Scan for the cell matching the given text and deliver its [x, y] coordinate at center. 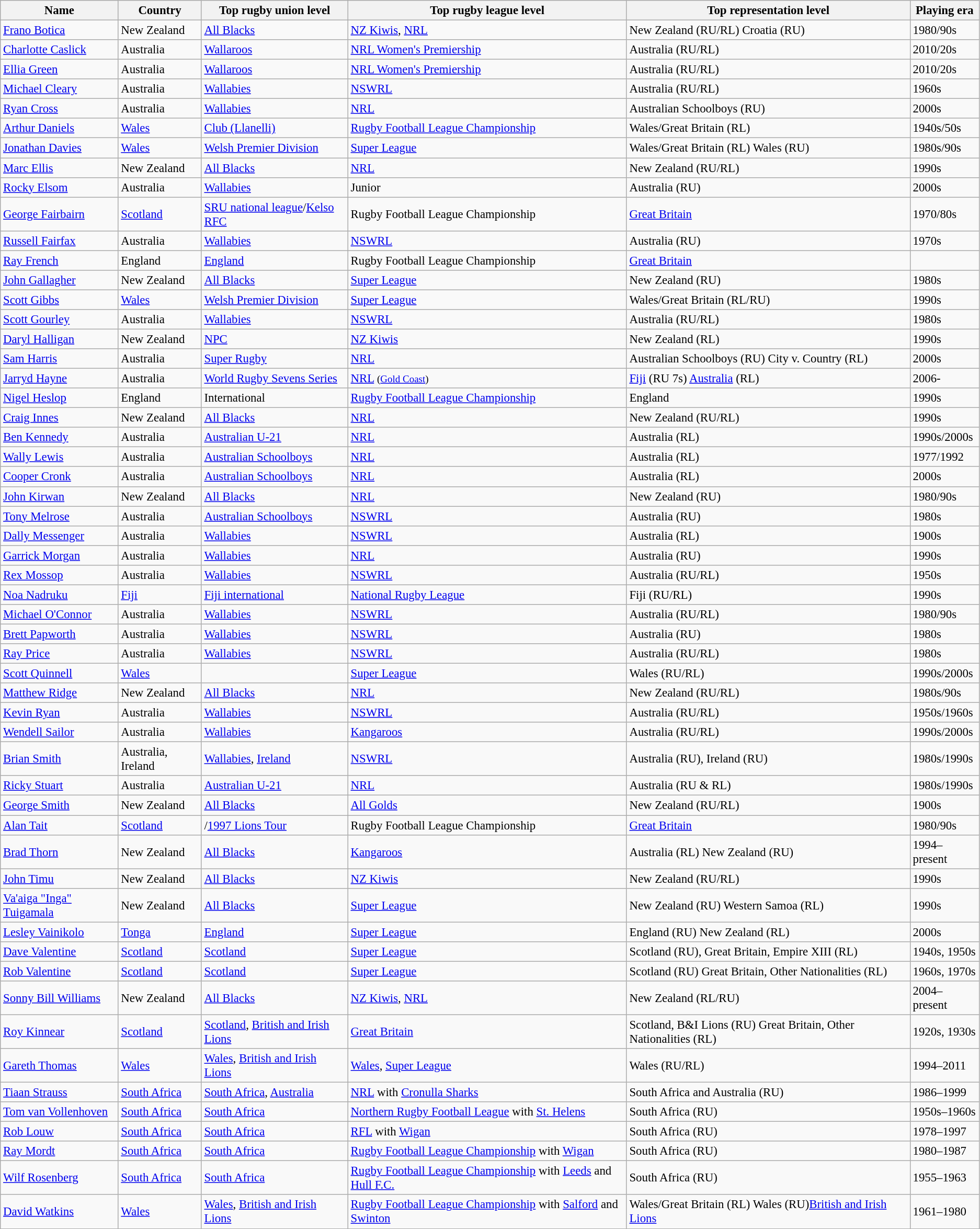
David Watkins [60, 1212]
Wales/Great Britain (RL) Wales (RU)British and Irish Lions [768, 1212]
New Zealand (RU) Western Samoa (RL) [768, 905]
New Zealand (RU/RL) Croatia (RU) [768, 30]
Scott Gibbs [60, 300]
Ellia Green [60, 70]
Russell Fairfax [60, 241]
John Gallagher [60, 280]
1986–1999 [944, 1093]
1978–1997 [944, 1132]
New Zealand (RL/RU) [768, 998]
World Rugby Sevens Series [275, 379]
Brian Smith [60, 759]
Top representation level [768, 10]
Nigel Heslop [60, 398]
Fiji (RU 7s) Australia (RL) [768, 379]
Tom van Vollenhoven [60, 1112]
1955–1963 [944, 1178]
Australia, Ireland [160, 759]
Rob Louw [60, 1132]
Top rugby league level [487, 10]
Scotland (RU), Great Britain, Empire XIII (RL) [768, 952]
Jarryd Hayne [60, 379]
Ryan Cross [60, 109]
Cooper Cronk [60, 477]
Rex Mossop [60, 575]
SRU national league/Kelso RFC [275, 214]
Australia (RU & RL) [768, 786]
Dally Messenger [60, 536]
Club (Llanelli) [275, 128]
Charlotte Caslick [60, 50]
Northern Rugby Football League with St. Helens [487, 1112]
Brad Thorn [60, 851]
Ben Kennedy [60, 437]
Rugby Football League Championship with Leeds and Hull F.C. [487, 1178]
Va'aiga "Inga" Tuigamala [60, 905]
1977/1992 [944, 457]
Frano Botica [60, 30]
Rocky Elsom [60, 187]
Wales/Great Britain (RL/RU) [768, 300]
Ray Mordt [60, 1151]
Rugby Football League Championship with Salford and Swinton [487, 1212]
Playing era [944, 10]
South Africa, Australia [275, 1093]
1994–2011 [944, 1066]
NRL (Gold Coast) [487, 379]
Scotland (RU) Great Britain, Other Nationalities (RL) [768, 971]
Craig Innes [60, 418]
Wales/Great Britain (RL) Wales (RU) [768, 148]
Garrick Morgan [60, 555]
Marc Ellis [60, 168]
NPC [275, 339]
Junior [487, 187]
Wales, Super League [487, 1066]
All Golds [487, 805]
Ricky Stuart [60, 786]
Australia (RU), Ireland (RU) [768, 759]
Kevin Ryan [60, 713]
Rob Valentine [60, 971]
Wendell Sailor [60, 732]
NRL with Cronulla Sharks [487, 1093]
South Africa and Australia (RU) [768, 1093]
George Fairbairn [60, 214]
Australia (RL) New Zealand (RU) [768, 851]
2006- [944, 379]
Wally Lewis [60, 457]
Tiaan Strauss [60, 1093]
Fiji [160, 595]
2004–present [944, 998]
Sonny Bill Williams [60, 998]
Sam Harris [60, 359]
Gareth Thomas [60, 1066]
Scott Gourley [60, 320]
1950s [944, 575]
Michael O'Connor [60, 614]
Ray French [60, 260]
Jonathan Davies [60, 148]
1940s, 1950s [944, 952]
Top rugby union level [275, 10]
1970s [944, 241]
1950s–1960s [944, 1112]
RFL with Wigan [487, 1132]
Roy Kinnear [60, 1031]
National Rugby League [487, 595]
Wallabies, Ireland [275, 759]
Lesley Vainikolo [60, 932]
International [275, 398]
Daryl Halligan [60, 339]
Wales/Great Britain (RL) [768, 128]
Fiji (RU/RL) [768, 595]
1960s, 1970s [944, 971]
Brett Papworth [60, 634]
Arthur Daniels [60, 128]
Scotland, B&I Lions (RU) Great Britain, Other Nationalities (RL) [768, 1031]
1940s/50s [944, 128]
John Timu [60, 879]
Super Rugby [275, 359]
John Kirwan [60, 496]
1920s, 1930s [944, 1031]
Scott Quinnell [60, 674]
Australian Schoolboys (RU) [768, 109]
Country [160, 10]
1961–1980 [944, 1212]
1994–present [944, 851]
1980–1987 [944, 1151]
Noa Nadruku [60, 595]
Wilf Rosenberg [60, 1178]
Scotland, British and Irish Lions [275, 1031]
1970/80s [944, 214]
George Smith [60, 805]
Tonga [160, 932]
Tony Melrose [60, 516]
Matthew Ridge [60, 693]
Australian Schoolboys (RU) City v. Country (RL) [768, 359]
1950s/1960s [944, 713]
/1997 Lions Tour [275, 825]
Dave Valentine [60, 952]
New Zealand (RL) [768, 339]
Rugby Football League Championship with Wigan [487, 1151]
Alan Tait [60, 825]
Fiji international [275, 595]
Ray Price [60, 654]
Michael Cleary [60, 89]
England (RU) New Zealand (RL) [768, 932]
1960s [944, 89]
Name [60, 10]
